Output the [X, Y] coordinate of the center of the cell containing the given text.  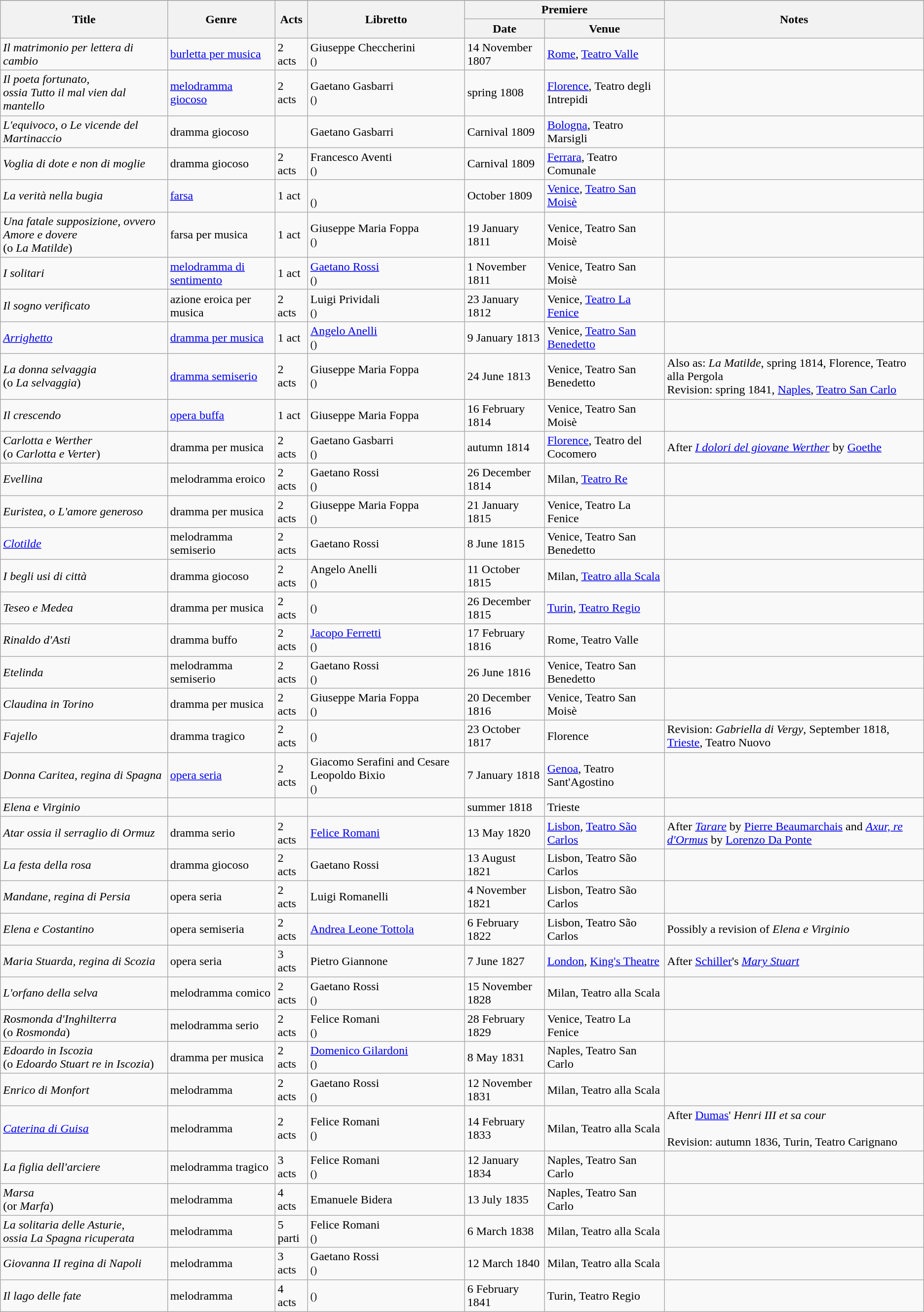
Florence, Teatro degli Intrepidi [604, 93]
20 December 1816 [504, 704]
12 January 1834 [504, 1167]
farsa per musica [221, 234]
Domenico Gilardoni() [386, 1057]
Evellina [84, 480]
Clotilde [84, 544]
dramma tragico [221, 736]
28 February 1829 [504, 1026]
La figlia dell'arciere [84, 1167]
azione eroica per musica [221, 305]
Genoa, Teatro Sant'Agostino [604, 775]
melodramma tragico [221, 1167]
Il lago delle fate [84, 1295]
October 1809 [504, 195]
opera semiseria [221, 929]
melodramma di sentimento [221, 273]
15 November 1828 [504, 993]
6 March 1838 [504, 1231]
Revision: Gabriella di Vergy, September 1818, Trieste, Teatro Nuovo [794, 736]
Elena e Costantino [84, 929]
dramma serio [221, 832]
melodramma comico [221, 993]
26 June 1816 [504, 672]
Emanuele Bidera [386, 1199]
Ferrara, Teatro Comunale [604, 164]
burletta per musica [221, 54]
Giacomo Serafini and Cesare Leopoldo Bixio() [386, 775]
Andrea Leone Tottola [386, 929]
6 February 1841 [504, 1295]
21 January 1815 [504, 511]
Donna Caritea, regina di Spagna [84, 775]
19 January 1811 [504, 234]
26 December 1814 [504, 480]
Claudina in Torino [84, 704]
Felice Romani [386, 832]
Also as: La Matilde, spring 1814, Florence, Teatro alla Pergola Revision: spring 1841, Naples, Teatro San Carlo [794, 376]
5 parti [291, 1231]
spring 1808 [504, 93]
Carlotta e Werther(o Carlotta e Verter) [84, 447]
L'equivoco, o Le vicende del Martinaccio [84, 131]
Maria Stuarda, regina di Scozia [84, 962]
Enrico di Monfort [84, 1090]
7 January 1818 [504, 775]
Fajello [84, 736]
Edoardo in Iscozia(o Edoardo Stuart re in Iscozia) [84, 1057]
7 June 1827 [504, 962]
Acts [291, 19]
13 August 1821 [504, 865]
Title [84, 19]
Giuseppe Checcherini() [386, 54]
Date [504, 29]
12 November 1831 [504, 1090]
Voglia di dote e non di moglie [84, 164]
Luigi Romanelli [386, 896]
Caterina di Guisa [84, 1128]
La verità nella bugia [84, 195]
12 March 1840 [504, 1264]
dramma semiserio [221, 376]
melodramma giocoso [221, 93]
16 February 1814 [504, 415]
9 January 1813 [504, 338]
After Schiller's Mary Stuart [794, 962]
Marsa(or Marfa) [84, 1199]
Pietro Giannone [386, 962]
Venue [604, 29]
Elena e Virginio [84, 807]
14 February 1833 [504, 1128]
melodramma serio [221, 1026]
London, King's Theatre [604, 962]
summer 1818 [504, 807]
24 June 1813 [504, 376]
Giuseppe Maria Foppa [386, 415]
I solitari [84, 273]
23 January 1812 [504, 305]
23 October 1817 [504, 736]
Francesco Aventi() [386, 164]
Il matrimonio per lettera di cambio [84, 54]
26 December 1815 [504, 608]
After I dolori del giovane Werther by Goethe [794, 447]
Florence [604, 736]
4 November 1821 [504, 896]
La solitaria delle Asturie,ossia La Spagna ricuperata [84, 1231]
13 July 1835 [504, 1199]
farsa [221, 195]
Una fatale supposizione, ovvero Amore e dovere(o La Matilde) [84, 234]
Trieste [604, 807]
After Tarare by Pierre Beaumarchais and Axur, re d'Ormus by Lorenzo Da Ponte [794, 832]
After Dumas' Henri III et sa courRevision: autumn 1836, Turin, Teatro Carignano [794, 1128]
Gaetano Gasbarri [386, 131]
Mandane, regina di Persia [84, 896]
Possibly a revision of Elena e Virginio [794, 929]
Notes [794, 19]
opera buffa [221, 415]
6 February 1822 [504, 929]
Teseo e Medea [84, 608]
La festa della rosa [84, 865]
melodramma eroico [221, 480]
Atar ossia il serraglio di Ormuz [84, 832]
8 June 1815 [504, 544]
Il crescendo [84, 415]
La donna selvaggia(o La selvaggia) [84, 376]
Il sogno verificato [84, 305]
Rosmonda d'Inghilterra(o Rosmonda) [84, 1026]
Bologna, Teatro Marsigli [604, 131]
1 November 1811 [504, 273]
11 October 1815 [504, 576]
Jacopo Ferretti () [386, 640]
Premiere [565, 10]
Florence, Teatro del Cocomero [604, 447]
autumn 1814 [504, 447]
L'orfano della selva [84, 993]
Euristea, o L'amore generoso [84, 511]
Rinaldo d'Asti [84, 640]
8 May 1831 [504, 1057]
Arrighetto [84, 338]
17 February 1816 [504, 640]
Etelinda [84, 672]
Giovanna II regina di Napoli [84, 1264]
I begli usi di città [84, 576]
Genre [221, 19]
dramma buffo [221, 640]
Luigi Prividali() [386, 305]
Libretto [386, 19]
14 November 1807 [504, 54]
13 May 1820 [504, 832]
Milan, Teatro Re [604, 480]
Il poeta fortunato,ossia Tutto il mal vien dal mantello [84, 93]
